Locate the cell with the specified text and output its [x, y] center coordinate. 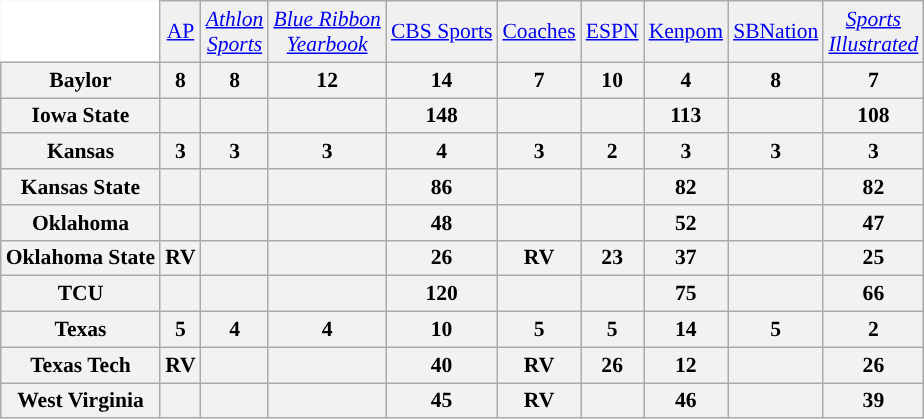
86 [442, 187]
Kansas State [80, 187]
Kenpom [686, 32]
52 [686, 223]
Oklahoma [80, 223]
Baylor [80, 80]
TCU [80, 294]
AthlonSports [235, 32]
Kansas [80, 152]
46 [686, 401]
West Virginia [80, 401]
40 [442, 365]
SBNation [776, 32]
Coaches [538, 32]
108 [873, 116]
39 [873, 401]
37 [686, 258]
66 [873, 294]
SportsIllustrated [873, 32]
45 [442, 401]
23 [612, 258]
Blue RibbonYearbook [326, 32]
47 [873, 223]
AP [180, 32]
Texas [80, 330]
Iowa State [80, 116]
48 [442, 223]
Oklahoma State [80, 258]
148 [442, 116]
ESPN [612, 32]
25 [873, 258]
CBS Sports [442, 32]
75 [686, 294]
113 [686, 116]
120 [442, 294]
Texas Tech [80, 365]
